Locate the cell with the specified text and output its [X, Y] center coordinate. 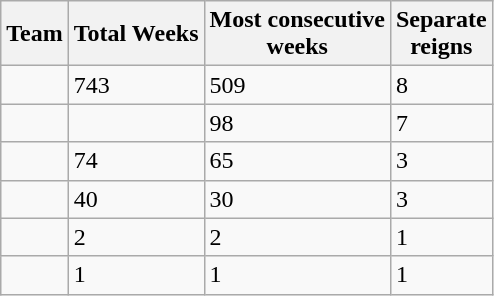
74 [136, 161]
7 [441, 123]
743 [136, 85]
509 [297, 85]
98 [297, 123]
30 [297, 199]
Total Weeks [136, 34]
8 [441, 85]
Most consecutiveweeks [297, 34]
Team [35, 34]
40 [136, 199]
Separatereigns [441, 34]
65 [297, 161]
